Identify which cell holds the provided text, then report its (X, Y) central coordinate. 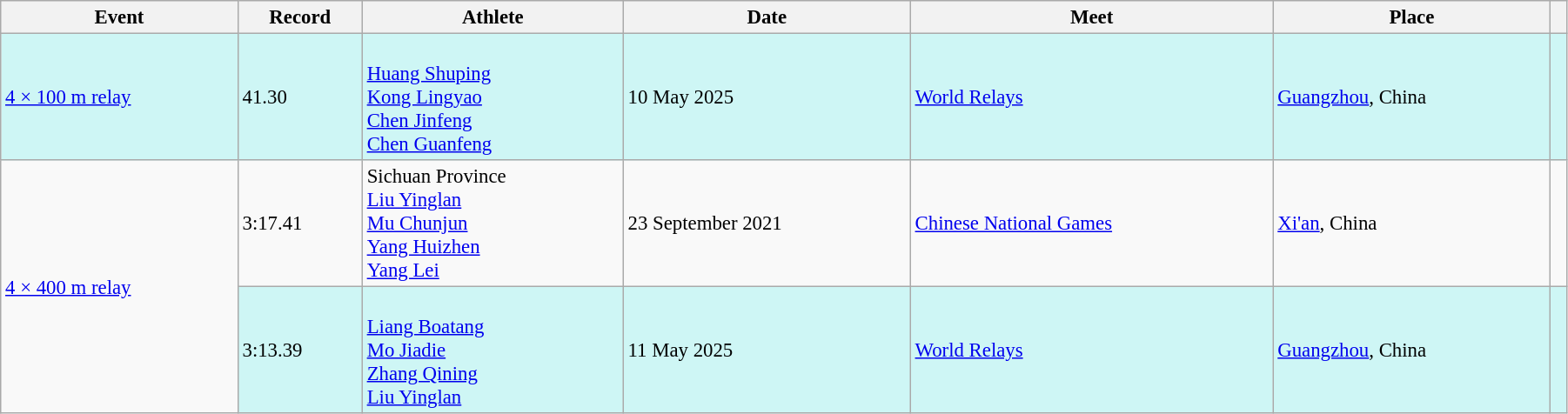
4 × 400 m relay (119, 287)
3:13.39 (299, 351)
3:17.41 (299, 224)
Xi'an, China (1411, 224)
Event (119, 17)
Date (767, 17)
11 May 2025 (767, 351)
Sichuan ProvinceLiu YinglanMu ChunjunYang HuizhenYang Lei (493, 224)
23 September 2021 (767, 224)
Place (1411, 17)
Huang ShupingKong LingyaoChen JinfengChen Guanfeng (493, 97)
Record (299, 17)
Athlete (493, 17)
4 × 100 m relay (119, 97)
41.30 (299, 97)
Liang BoatangMo JiadieZhang QiningLiu Yinglan (493, 351)
Meet (1091, 17)
Chinese National Games (1091, 224)
10 May 2025 (767, 97)
